Output the [X, Y] coordinate of the center of the cell containing the given text.  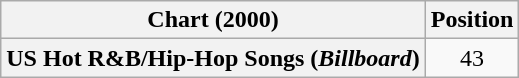
US Hot R&B/Hip-Hop Songs (Billboard) [213, 58]
Chart (2000) [213, 20]
Position [472, 20]
43 [472, 58]
